Return [X, Y] of the center of cell containing provided text 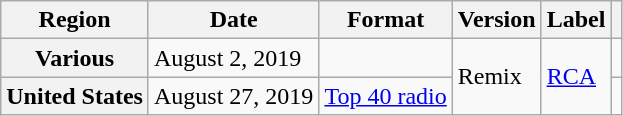
August 27, 2019 [233, 96]
Label [576, 20]
Top 40 radio [386, 96]
August 2, 2019 [233, 58]
RCA [576, 77]
Region [75, 20]
Format [386, 20]
Various [75, 58]
Remix [496, 77]
United States [75, 96]
Date [233, 20]
Version [496, 20]
